Return [X, Y] of the center of cell containing provided text 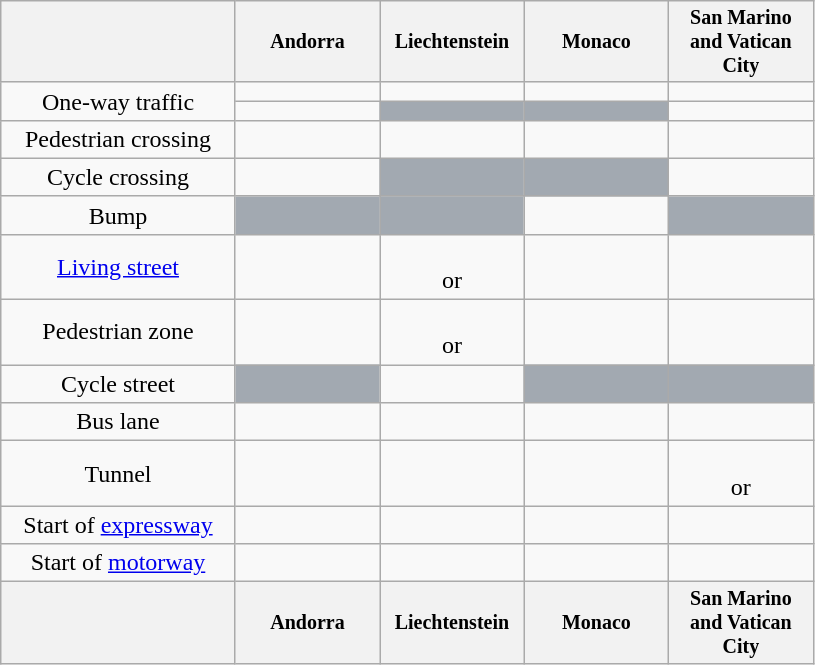
Cycle street [118, 384]
One-way traffic [118, 101]
Start of motorway [118, 563]
Cycle crossing [118, 177]
Pedestrian zone [118, 332]
Pedestrian crossing [118, 139]
Start of expressway [118, 525]
Living street [118, 266]
Bump [118, 215]
Tunnel [118, 474]
Bus lane [118, 422]
